Output the (x, y) coordinate of the center of the cell containing the given text.  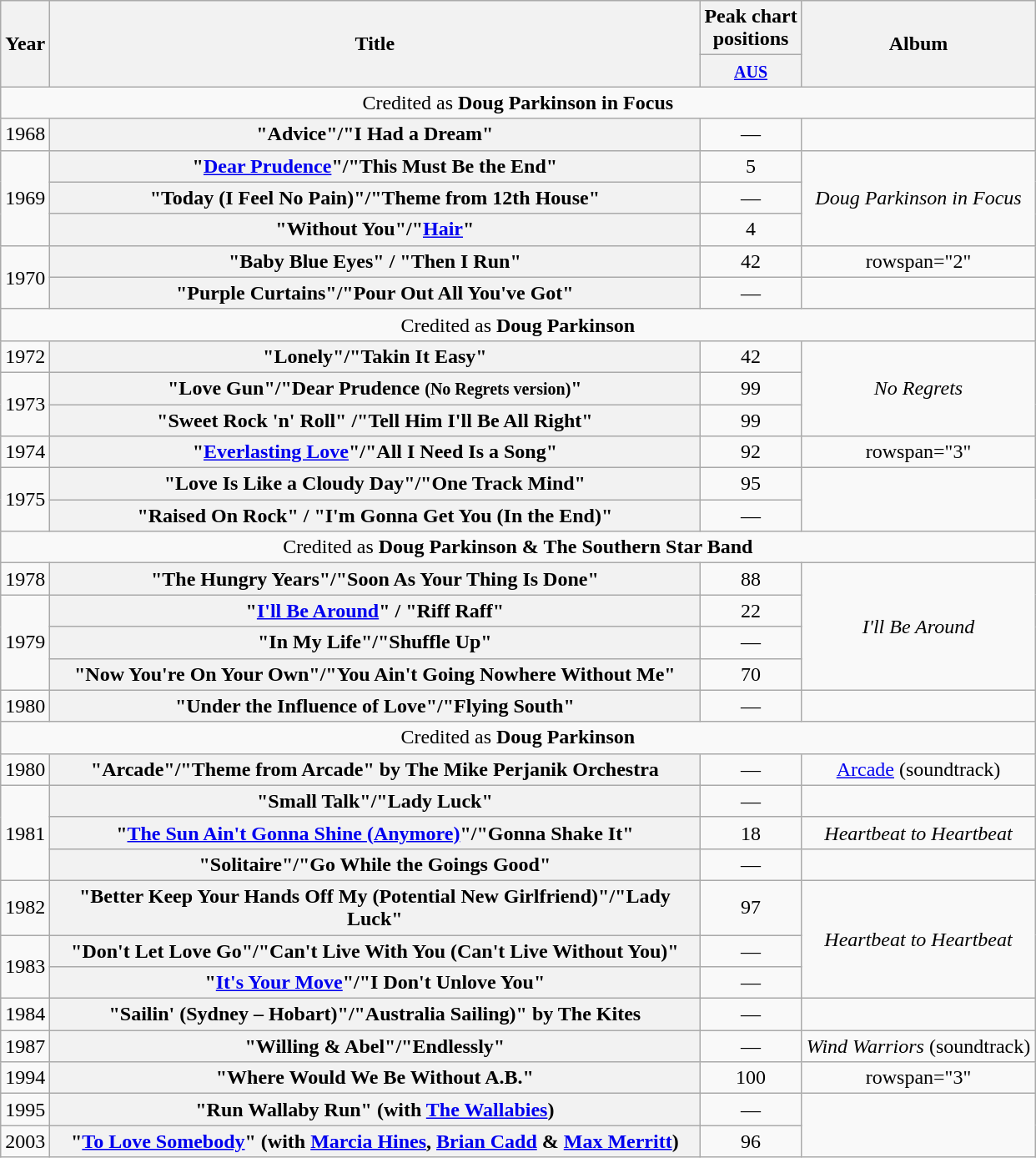
"Love Is Like a Cloudy Day"/"One Track Mind" (375, 484)
1975 (25, 500)
96 (751, 1141)
22 (751, 611)
Wind Warriors (soundtrack) (918, 1046)
No Regrets (918, 388)
Credited as Doug Parkinson & The Southern Star Band (518, 547)
"Purple Curtains"/"Pour Out All You've Got" (375, 293)
1978 (25, 579)
95 (751, 484)
"Sailin' (Sydney – Hobart)"/"Australia Sailing)" by The Kites (375, 1015)
1984 (25, 1015)
"Without You"/"Hair" (375, 229)
"Run Wallaby Run" (with The Wallabies) (375, 1110)
"To Love Somebody" (with Marcia Hines, Brian Cadd & Max Merritt) (375, 1141)
1979 (25, 642)
"Don't Let Love Go"/"Can't Live With You (Can't Live Without You)" (375, 950)
rowspan="2" (918, 261)
4 (751, 229)
Title (375, 43)
"Arcade"/"Theme from Arcade" by The Mike Perjanik Orchestra (375, 769)
Peak chartpositions (751, 28)
1987 (25, 1046)
"Lonely"/"Takin It Easy" (375, 356)
1981 (25, 833)
1994 (25, 1078)
"Where Would We Be Without A.B." (375, 1078)
92 (751, 452)
"Baby Blue Eyes" / "Then I Run" (375, 261)
18 (751, 833)
Arcade (soundtrack) (918, 769)
88 (751, 579)
"It's Your Move"/"I Don't Unlove You" (375, 983)
1968 (25, 134)
"The Hungry Years"/"Soon As Your Thing Is Done" (375, 579)
Doug Parkinson in Focus (918, 198)
Credited as Doug Parkinson in Focus (518, 103)
1973 (25, 404)
70 (751, 674)
100 (751, 1078)
"Love Gun"/"Dear Prudence (No Regrets version)" (375, 388)
"Dear Prudence"/"This Must Be the End" (375, 166)
"Solitaire"/"Go While the Goings Good" (375, 864)
"Everlasting Love"/"All I Need Is a Song" (375, 452)
97 (751, 908)
"Raised On Rock" / "I'm Gonna Get You (In the End)" (375, 516)
1995 (25, 1110)
1974 (25, 452)
1972 (25, 356)
AUS (751, 71)
1982 (25, 908)
"The Sun Ain't Gonna Shine (Anymore)"/"Gonna Shake It" (375, 833)
1970 (25, 277)
"Now You're On Your Own"/"You Ain't Going Nowhere Without Me" (375, 674)
2003 (25, 1141)
"Today (I Feel No Pain)"/"Theme from 12th House" (375, 198)
1969 (25, 198)
"Willing & Abel"/"Endlessly" (375, 1046)
1983 (25, 966)
Album (918, 43)
5 (751, 166)
"I'll Be Around" / "Riff Raff" (375, 611)
"Under the Influence of Love"/"Flying South" (375, 706)
"Advice"/"I Had a Dream" (375, 134)
I'll Be Around (918, 627)
"Sweet Rock 'n' Roll" /"Tell Him I'll Be All Right" (375, 420)
"Small Talk"/"Lady Luck" (375, 801)
"In My Life"/"Shuffle Up" (375, 642)
Year (25, 43)
"Better Keep Your Hands Off My (Potential New Girlfriend)"/"Lady Luck" (375, 908)
